Search for the cell housing the specified text and yield its [X, Y] center coordinate. 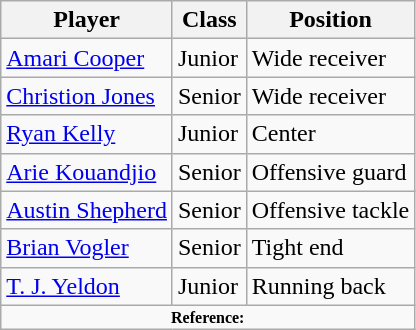
Amari Cooper [87, 58]
Center [330, 134]
Ryan Kelly [87, 134]
Player [87, 20]
Brian Vogler [87, 248]
Class [209, 20]
T. J. Yeldon [87, 286]
Running back [330, 286]
Reference: [208, 317]
Position [330, 20]
Arie Kouandjio [87, 172]
Austin Shepherd [87, 210]
Christion Jones [87, 96]
Tight end [330, 248]
Offensive guard [330, 172]
Offensive tackle [330, 210]
